Extract the (X, Y) coordinate from the center of the cell holding the provided text.  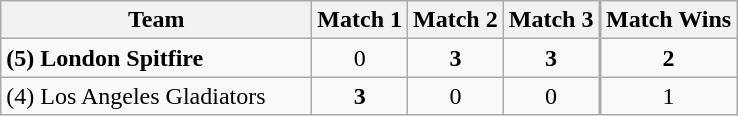
Match 1 (360, 20)
Match 2 (456, 20)
1 (668, 96)
Match Wins (668, 20)
(4) Los Angeles Gladiators (156, 96)
Team (156, 20)
Match 3 (551, 20)
2 (668, 58)
(5) London Spitfire (156, 58)
